From the cell containing the given text, extract its center point as [x, y] coordinate. 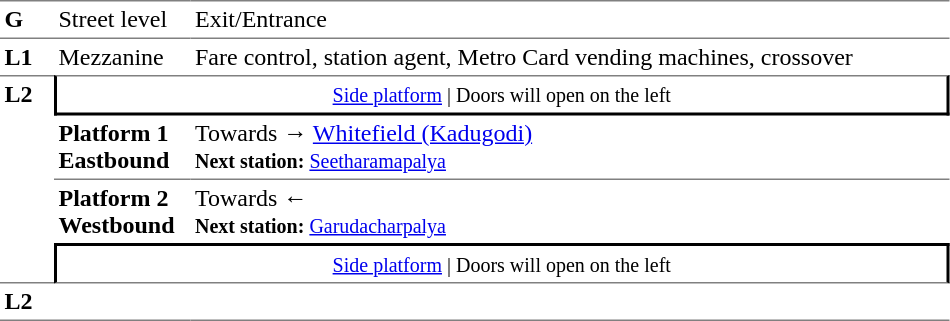
G [27, 20]
Towards → Whitefield (Kadugodi)Next station: Seetharamapalya [570, 148]
Mezzanine [122, 57]
Platform 1Eastbound [122, 148]
Exit/Entrance [570, 20]
L2 [27, 179]
Fare control, station agent, Metro Card vending machines, crossover [570, 57]
Towards ← Next station: Garudacharpalya [570, 212]
Platform 2 Westbound [122, 212]
Street level [122, 20]
L1 [27, 57]
